Capture the cell that displays the provided text and extract its (x, y) central coordinate. 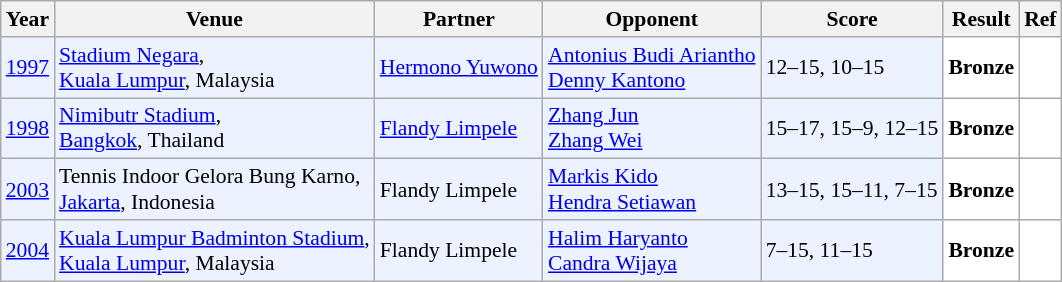
1998 (28, 128)
Kuala Lumpur Badminton Stadium,Kuala Lumpur, Malaysia (214, 250)
Result (981, 19)
Markis Kido Hendra Setiawan (652, 190)
7–15, 11–15 (852, 250)
Antonius Budi Ariantho Denny Kantono (652, 68)
Score (852, 19)
Hermono Yuwono (459, 68)
2003 (28, 190)
Partner (459, 19)
Year (28, 19)
13–15, 15–11, 7–15 (852, 190)
Stadium Negara,Kuala Lumpur, Malaysia (214, 68)
2004 (28, 250)
12–15, 10–15 (852, 68)
Nimibutr Stadium,Bangkok, Thailand (214, 128)
Zhang Jun Zhang Wei (652, 128)
Ref (1040, 19)
15–17, 15–9, 12–15 (852, 128)
Opponent (652, 19)
Halim Haryanto Candra Wijaya (652, 250)
Tennis Indoor Gelora Bung Karno,Jakarta, Indonesia (214, 190)
Venue (214, 19)
1997 (28, 68)
